Determine the (x, y) coordinate at the center of the cell enclosing the given text.  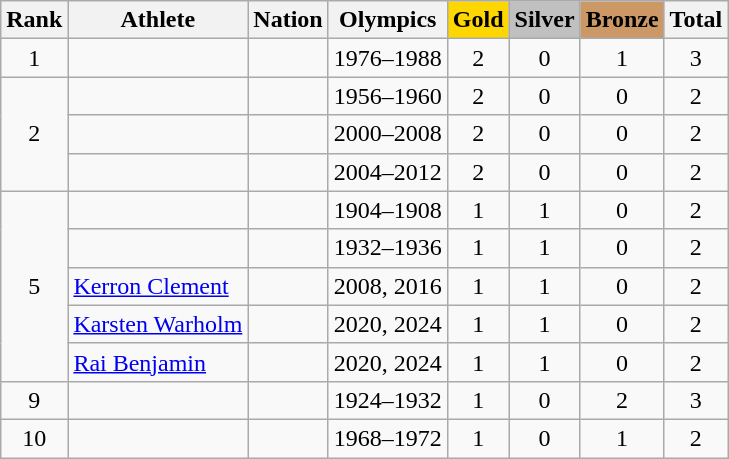
Bronze (622, 20)
Rank (34, 20)
9 (34, 400)
Silver (544, 20)
Athlete (158, 20)
2000–2008 (388, 134)
1924–1932 (388, 400)
1968–1972 (388, 438)
1904–1908 (388, 210)
Karsten Warholm (158, 324)
Nation (288, 20)
Rai Benjamin (158, 362)
2004–2012 (388, 172)
1956–1960 (388, 96)
1976–1988 (388, 58)
10 (34, 438)
Kerron Clement (158, 286)
1932–1936 (388, 248)
2008, 2016 (388, 286)
5 (34, 286)
Olympics (388, 20)
Total (696, 20)
Gold (478, 20)
